For the text-containing cell, return its midpoint in (x, y) coordinate format. 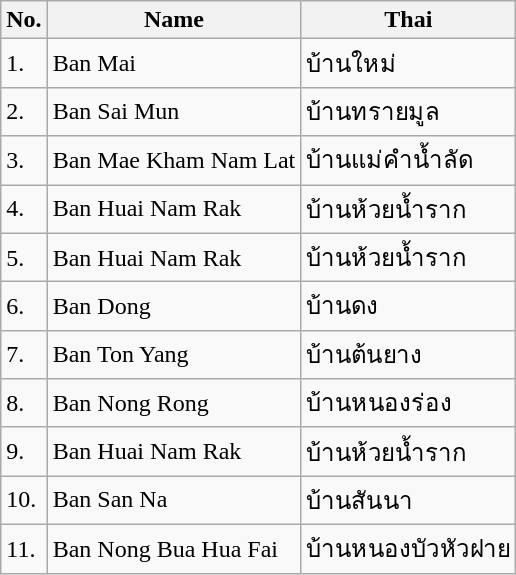
บ้านต้นยาง (408, 354)
2. (24, 112)
Ban Nong Bua Hua Fai (174, 548)
9. (24, 452)
บ้านใหม่ (408, 64)
บ้านหนองร่อง (408, 404)
1. (24, 64)
บ้านทรายมูล (408, 112)
Ban Sai Mun (174, 112)
Ban Nong Rong (174, 404)
6. (24, 306)
11. (24, 548)
บ้านหนองบัวหัวฝาย (408, 548)
Thai (408, 20)
8. (24, 404)
5. (24, 258)
No. (24, 20)
Ban Mai (174, 64)
บ้านสันนา (408, 500)
Ban Dong (174, 306)
7. (24, 354)
บ้านดง (408, 306)
Ban Ton Yang (174, 354)
Ban Mae Kham Nam Lat (174, 160)
4. (24, 208)
3. (24, 160)
10. (24, 500)
บ้านแม่คำน้ำลัด (408, 160)
Ban San Na (174, 500)
Name (174, 20)
